From the cell containing the given text, extract its center point as [x, y] coordinate. 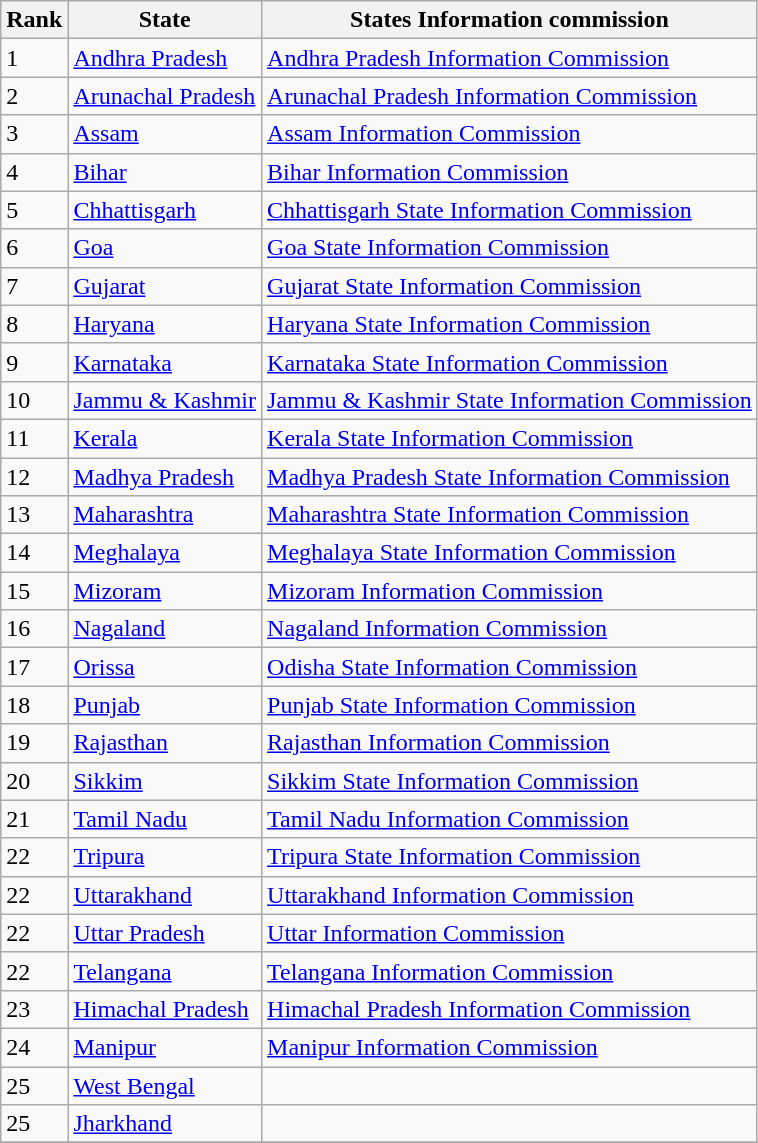
15 [34, 591]
Meghalaya State Information Commission [510, 553]
Telangana Information Commission [510, 971]
Arunachal Pradesh [165, 96]
18 [34, 705]
2 [34, 96]
Rajasthan [165, 743]
Uttarakhand [165, 895]
16 [34, 629]
Nagaland [165, 629]
Assam Information Commission [510, 134]
Assam [165, 134]
Manipur [165, 1047]
4 [34, 172]
Sikkim State Information Commission [510, 781]
Jammu & Kashmir State Information Commission [510, 400]
Himachal Pradesh [165, 1009]
Madhya Pradesh State Information Commission [510, 477]
Madhya Pradesh [165, 477]
Haryana State Information Commission [510, 324]
9 [34, 362]
Nagaland Information Commission [510, 629]
Arunachal Pradesh Information Commission [510, 96]
Sikkim [165, 781]
Tamil Nadu Information Commission [510, 819]
Andhra Pradesh Information Commission [510, 58]
Tripura [165, 857]
Kerala [165, 438]
Uttar Pradesh [165, 933]
Jammu & Kashmir [165, 400]
Telangana [165, 971]
Gujarat State Information Commission [510, 286]
23 [34, 1009]
17 [34, 667]
11 [34, 438]
Bihar Information Commission [510, 172]
Chhattisgarh [165, 210]
Rajasthan Information Commission [510, 743]
12 [34, 477]
Haryana [165, 324]
10 [34, 400]
Punjab [165, 705]
14 [34, 553]
Bihar [165, 172]
Karnataka State Information Commission [510, 362]
Andhra Pradesh [165, 58]
State [165, 20]
Jharkhand [165, 1124]
7 [34, 286]
Rank [34, 20]
Kerala State Information Commission [510, 438]
Mizoram Information Commission [510, 591]
Punjab State Information Commission [510, 705]
13 [34, 515]
5 [34, 210]
Tamil Nadu [165, 819]
Orissa [165, 667]
Gujarat [165, 286]
Chhattisgarh State Information Commission [510, 210]
Maharashtra State Information Commission [510, 515]
Odisha State Information Commission [510, 667]
Mizoram [165, 591]
Tripura State Information Commission [510, 857]
Maharashtra [165, 515]
Goa State Information Commission [510, 248]
Goa [165, 248]
20 [34, 781]
19 [34, 743]
Karnataka [165, 362]
Uttar Information Commission [510, 933]
6 [34, 248]
8 [34, 324]
Uttarakhand Information Commission [510, 895]
Manipur Information Commission [510, 1047]
Himachal Pradesh Information Commission [510, 1009]
24 [34, 1047]
States Information commission [510, 20]
Meghalaya [165, 553]
West Bengal [165, 1085]
1 [34, 58]
21 [34, 819]
3 [34, 134]
